Find where the given text appears and provide that cell's center as [x, y] coordinate. 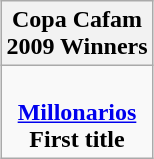
Copa Cafam2009 Winners [77, 34]
MillonariosFirst title [77, 112]
